Extract the [x, y] coordinate from the center of the cell holding the provided text.  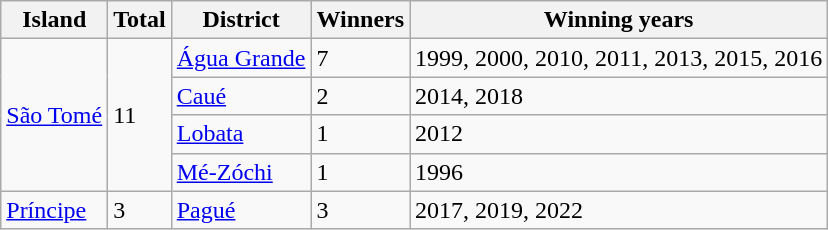
Mé-Zóchi [241, 172]
1996 [619, 172]
1999, 2000, 2010, 2011, 2013, 2015, 2016 [619, 58]
Total [140, 20]
Winning years [619, 20]
Lobata [241, 134]
7 [360, 58]
2 [360, 96]
Pagué [241, 210]
Island [54, 20]
District [241, 20]
Caué [241, 96]
2012 [619, 134]
2014, 2018 [619, 96]
Príncipe [54, 210]
2017, 2019, 2022 [619, 210]
Água Grande [241, 58]
São Tomé [54, 115]
11 [140, 115]
Winners [360, 20]
